Return (x, y) of the center of cell containing provided text 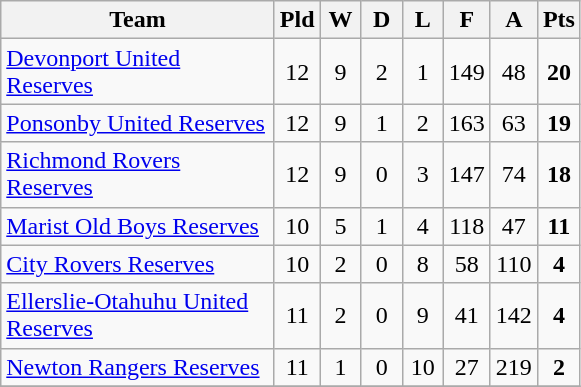
63 (514, 123)
163 (466, 123)
Marist Old Boys Reserves (138, 226)
18 (558, 174)
Team (138, 20)
A (514, 20)
5 (340, 226)
41 (466, 316)
3 (422, 174)
219 (514, 367)
D (382, 20)
F (466, 20)
74 (514, 174)
8 (422, 264)
27 (466, 367)
Pts (558, 20)
58 (466, 264)
Devonport United Reserves (138, 72)
City Rovers Reserves (138, 264)
Ponsonby United Reserves (138, 123)
149 (466, 72)
20 (558, 72)
47 (514, 226)
19 (558, 123)
Newton Rangers Reserves (138, 367)
142 (514, 316)
118 (466, 226)
Ellerslie-Otahuhu United Reserves (138, 316)
Richmond Rovers Reserves (138, 174)
147 (466, 174)
W (340, 20)
L (422, 20)
110 (514, 264)
48 (514, 72)
Pld (297, 20)
